Locate the cell with the specified text and output its [X, Y] center coordinate. 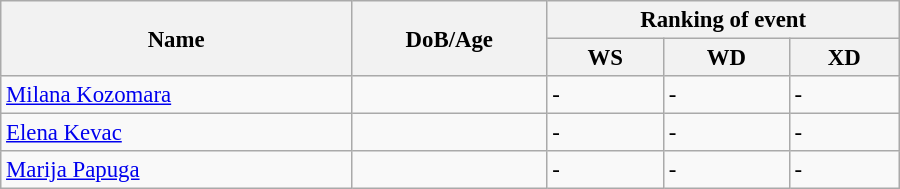
Name [176, 38]
Ranking of event [723, 20]
WS [605, 58]
DoB/Age [450, 38]
Milana Kozomara [176, 95]
Marija Papuga [176, 170]
XD [844, 58]
Elena Kevac [176, 133]
WD [726, 58]
